Determine the [x, y] coordinate at the center of the cell enclosing the given text.  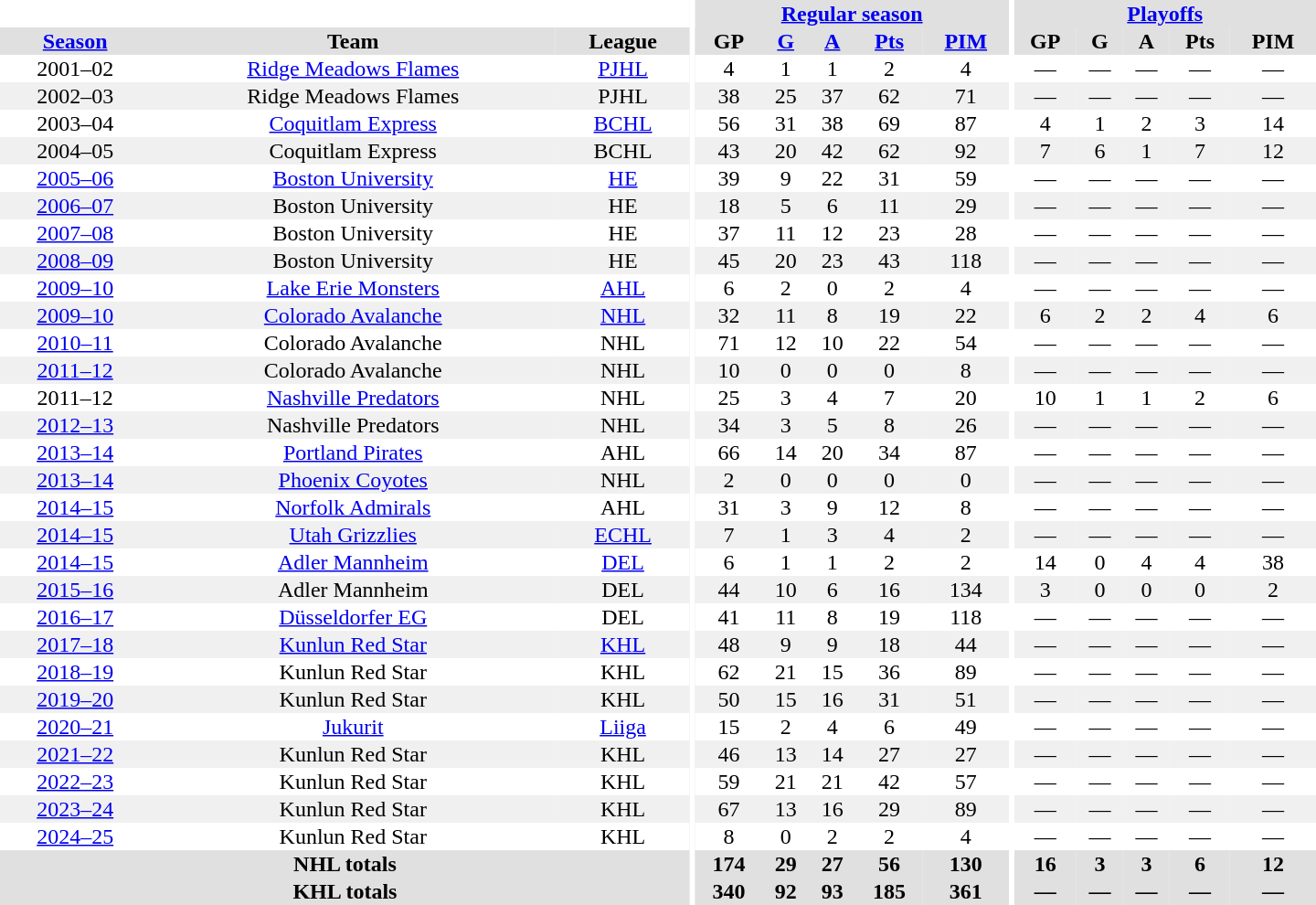
32 [729, 315]
ECHL [623, 535]
51 [966, 699]
2008–09 [75, 261]
39 [729, 178]
Playoffs [1164, 14]
Utah Grizzlies [353, 535]
185 [889, 891]
130 [966, 864]
2012–13 [75, 425]
93 [832, 891]
2004–05 [75, 151]
2024–25 [75, 836]
67 [729, 809]
NHL totals [345, 864]
2019–20 [75, 699]
League [623, 41]
Regular season [852, 14]
Norfolk Admirals [353, 507]
54 [966, 343]
66 [729, 452]
2002–03 [75, 96]
36 [889, 672]
2007–08 [75, 233]
41 [729, 617]
Jukurit [353, 727]
46 [729, 754]
2001–02 [75, 69]
2022–23 [75, 782]
2021–22 [75, 754]
Düsseldorfer EG [353, 617]
Portland Pirates [353, 452]
Lake Erie Monsters [353, 288]
49 [966, 727]
48 [729, 644]
2016–17 [75, 617]
26 [966, 425]
2006–07 [75, 206]
2017–18 [75, 644]
361 [966, 891]
2010–11 [75, 343]
2015–16 [75, 590]
57 [966, 782]
2023–24 [75, 809]
Season [75, 41]
Team [353, 41]
2020–21 [75, 727]
45 [729, 261]
KHL totals [345, 891]
2018–19 [75, 672]
340 [729, 891]
174 [729, 864]
28 [966, 233]
69 [889, 123]
50 [729, 699]
Phoenix Coyotes [353, 480]
134 [966, 590]
Liiga [623, 727]
2003–04 [75, 123]
2005–06 [75, 178]
